Capture the cell that displays the provided text and extract its (x, y) central coordinate. 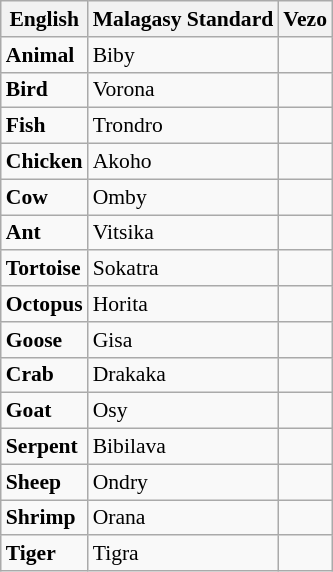
Omby (184, 197)
Drakaka (184, 375)
Goat (44, 411)
Trondro (184, 126)
Horita (184, 304)
Animal (44, 55)
Sokatra (184, 269)
Vezo (305, 19)
Tigra (184, 554)
Goose (44, 340)
Malagasy Standard (184, 19)
Octopus (44, 304)
Osy (184, 411)
Bibilava (184, 447)
Crab (44, 375)
Akoho (184, 162)
English (44, 19)
Gisa (184, 340)
Shrimp (44, 518)
Chicken (44, 162)
Biby (184, 55)
Serpent (44, 447)
Ondry (184, 482)
Ant (44, 233)
Fish (44, 126)
Bird (44, 90)
Vorona (184, 90)
Vitsika (184, 233)
Cow (44, 197)
Tortoise (44, 269)
Sheep (44, 482)
Tiger (44, 554)
Orana (184, 518)
